Find where the given text appears and provide that cell's center as (x, y) coordinate. 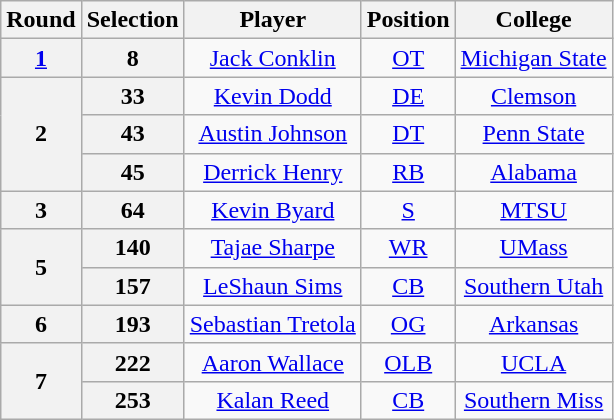
8 (132, 58)
Derrick Henry (272, 172)
Kevin Dodd (272, 96)
S (408, 210)
Southern Utah (534, 286)
3 (41, 210)
Penn State (534, 134)
Kevin Byard (272, 210)
253 (132, 400)
Southern Miss (534, 400)
Clemson (534, 96)
6 (41, 324)
33 (132, 96)
LeShaun Sims (272, 286)
Austin Johnson (272, 134)
Jack Conklin (272, 58)
1 (41, 58)
DT (408, 134)
College (534, 20)
193 (132, 324)
OT (408, 58)
Round (41, 20)
Kalan Reed (272, 400)
Aaron Wallace (272, 362)
157 (132, 286)
64 (132, 210)
222 (132, 362)
2 (41, 134)
45 (132, 172)
UMass (534, 248)
OG (408, 324)
WR (408, 248)
Position (408, 20)
OLB (408, 362)
RB (408, 172)
MTSU (534, 210)
DE (408, 96)
Alabama (534, 172)
Sebastian Tretola (272, 324)
5 (41, 267)
43 (132, 134)
140 (132, 248)
Player (272, 20)
Tajae Sharpe (272, 248)
7 (41, 381)
UCLA (534, 362)
Selection (132, 20)
Arkansas (534, 324)
Michigan State (534, 58)
